Return [X, Y] of the center of cell containing provided text 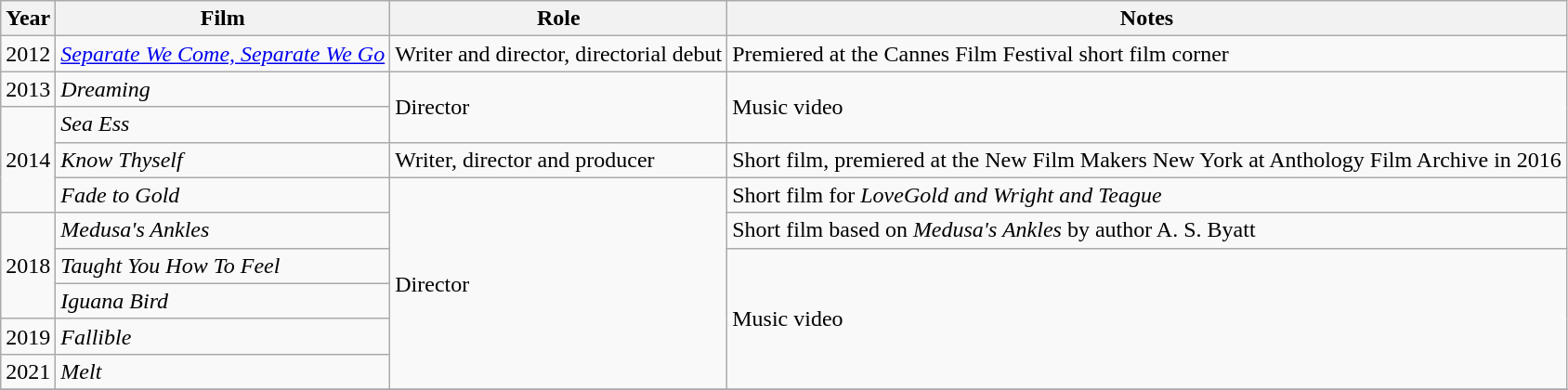
Notes [1147, 19]
Melt [223, 371]
Fade to Gold [223, 195]
2021 [28, 371]
Dreaming [223, 89]
Sea Ess [223, 124]
Know Thyself [223, 160]
Writer and director, directorial debut [559, 54]
Medusa's Ankles [223, 230]
Premiered at the Cannes Film Festival short film corner [1147, 54]
Short film for LoveGold and Wright and Teague [1147, 195]
Role [559, 19]
Year [28, 19]
Fallible [223, 336]
Short film based on Medusa's Ankles by author A. S. Byatt [1147, 230]
2013 [28, 89]
Short film, premiered at the New Film Makers New York at Anthology Film Archive in 2016 [1147, 160]
Film [223, 19]
2018 [28, 266]
2014 [28, 160]
Writer, director and producer [559, 160]
Iguana Bird [223, 301]
2012 [28, 54]
Separate We Come, Separate We Go [223, 54]
Taught You How To Feel [223, 266]
2019 [28, 336]
